Identify which cell holds the provided text, then report its (x, y) central coordinate. 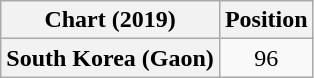
South Korea (Gaon) (110, 58)
Position (266, 20)
96 (266, 58)
Chart (2019) (110, 20)
